Find where the given text appears and provide that cell's center as (x, y) coordinate. 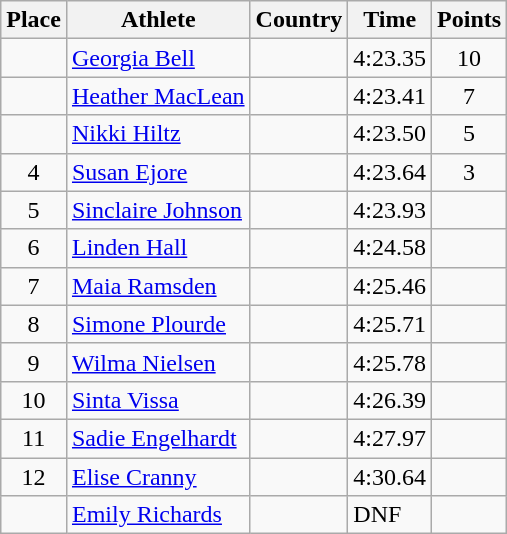
11 (34, 438)
4:23.41 (390, 96)
Points (470, 20)
Sadie Engelhardt (158, 438)
4:23.64 (390, 172)
4:23.35 (390, 58)
6 (34, 248)
12 (34, 477)
4:30.64 (390, 477)
4:25.78 (390, 362)
4:23.93 (390, 210)
4:26.39 (390, 400)
Heather MacLean (158, 96)
Country (299, 20)
4:23.50 (390, 134)
Linden Hall (158, 248)
4:25.46 (390, 286)
Georgia Bell (158, 58)
Sinta Vissa (158, 400)
4:24.58 (390, 248)
DNF (390, 515)
9 (34, 362)
Athlete (158, 20)
4:27.97 (390, 438)
8 (34, 324)
Time (390, 20)
Elise Cranny (158, 477)
Emily Richards (158, 515)
Nikki Hiltz (158, 134)
Sinclaire Johnson (158, 210)
Simone Plourde (158, 324)
3 (470, 172)
Place (34, 20)
Susan Ejore (158, 172)
4:25.71 (390, 324)
Maia Ramsden (158, 286)
Wilma Nielsen (158, 362)
4 (34, 172)
